Locate the cell with the specified text and output its [x, y] center coordinate. 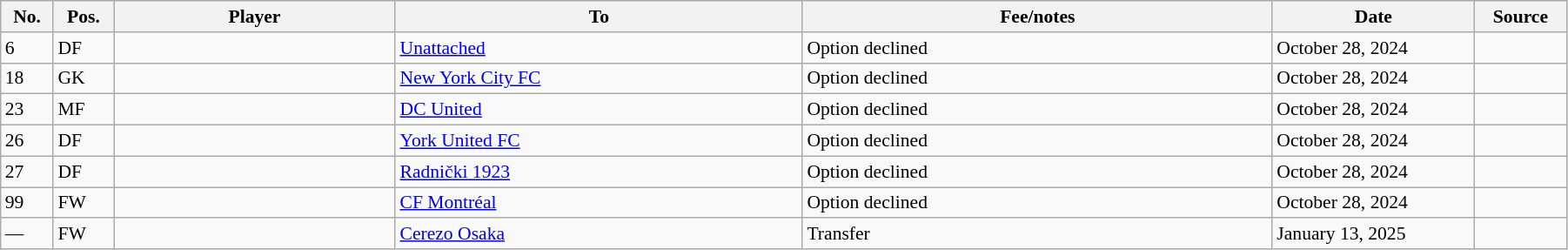
Source [1520, 17]
27 [28, 172]
DC United [599, 110]
No. [28, 17]
New York City FC [599, 78]
Fee/notes [1037, 17]
Date [1373, 17]
January 13, 2025 [1373, 234]
Radnički 1923 [599, 172]
MF [84, 110]
Unattached [599, 48]
CF Montréal [599, 203]
6 [28, 48]
— [28, 234]
Player [255, 17]
GK [84, 78]
26 [28, 141]
23 [28, 110]
York United FC [599, 141]
18 [28, 78]
To [599, 17]
Pos. [84, 17]
Cerezo Osaka [599, 234]
99 [28, 203]
Transfer [1037, 234]
